Determine the (X, Y) coordinate at the center of the cell enclosing the given text.  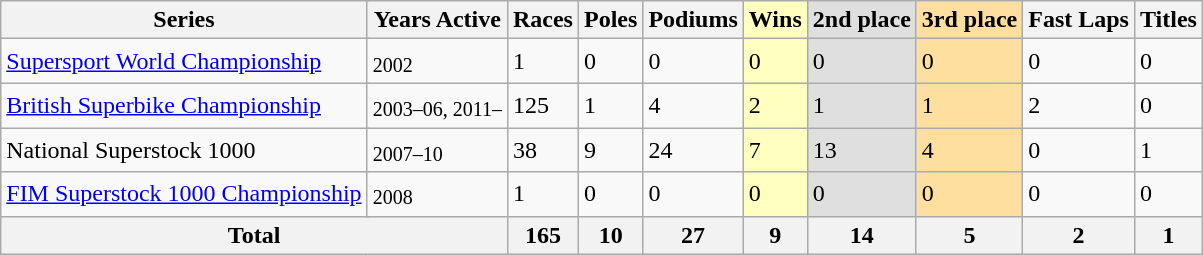
Total (254, 235)
13 (862, 150)
165 (542, 235)
10 (610, 235)
FIM Superstock 1000 Championship (184, 194)
2002 (437, 61)
National Superstock 1000 (184, 150)
3rd place (969, 20)
5 (969, 235)
27 (693, 235)
Supersport World Championship (184, 61)
Fast Laps (1079, 20)
Years Active (437, 20)
Wins (775, 20)
2007–10 (437, 150)
2008 (437, 194)
125 (542, 105)
Podiums (693, 20)
Races (542, 20)
38 (542, 150)
24 (693, 150)
7 (775, 150)
Titles (1168, 20)
14 (862, 235)
Poles (610, 20)
2nd place (862, 20)
2003–06, 2011– (437, 105)
British Superbike Championship (184, 105)
Series (184, 20)
